Provide the [X, Y] coordinate of the cell's center where the given text is located.  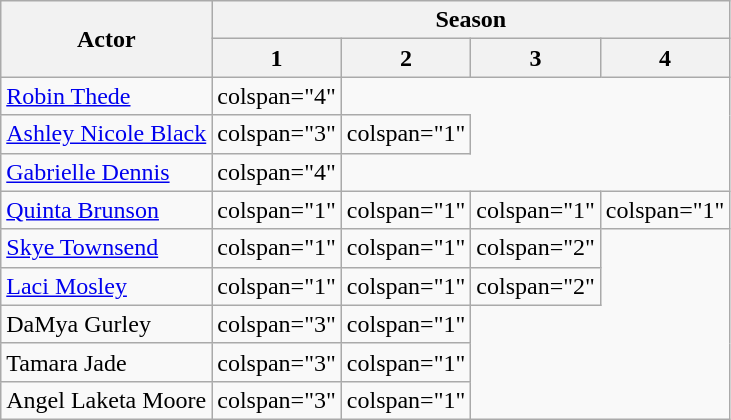
4 [665, 58]
3 [536, 58]
Laci Mosley [106, 286]
Season [471, 20]
1 [277, 58]
Quinta Brunson [106, 210]
Ashley Nicole Black [106, 134]
Gabrielle Dennis [106, 172]
Robin Thede [106, 96]
Tamara Jade [106, 362]
Skye Townsend [106, 248]
Actor [106, 39]
2 [406, 58]
Angel Laketa Moore [106, 400]
DaMya Gurley [106, 324]
